Return the (X, Y) coordinate for the center point of the cell that contains the specified text.  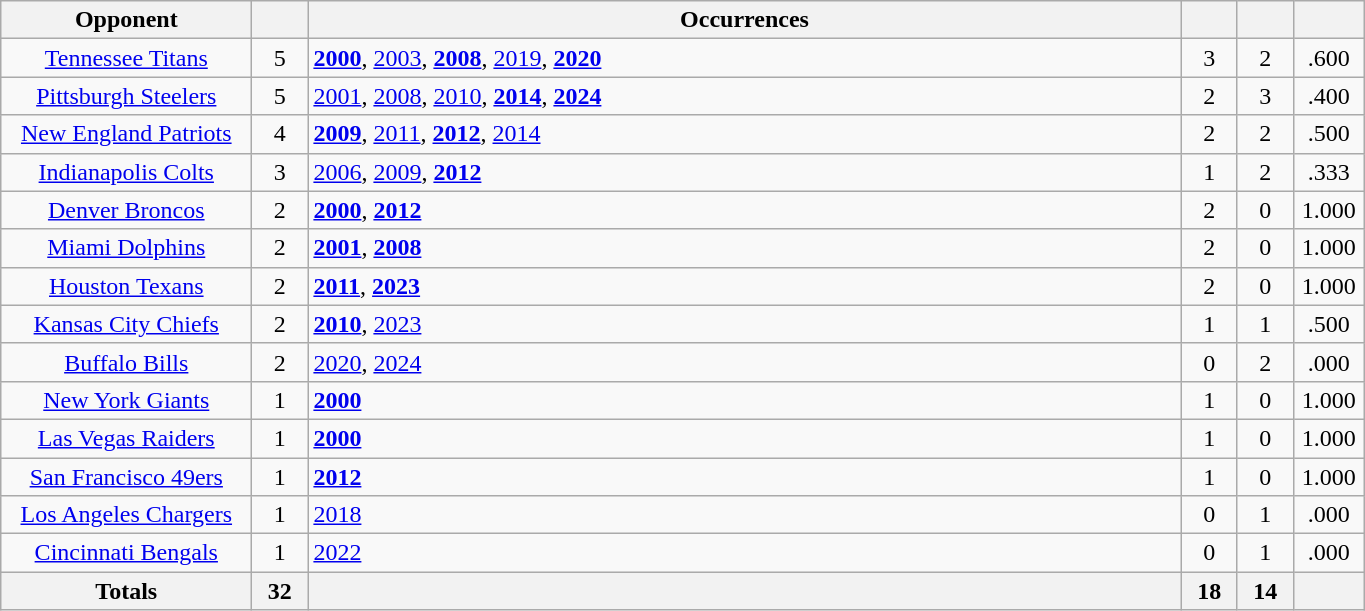
Indianapolis Colts (126, 172)
Opponent (126, 20)
.400 (1328, 96)
Miami Dolphins (126, 248)
2012 (744, 477)
New England Patriots (126, 134)
2009, 2011, 2012, 2014 (744, 134)
2001, 2008, 2010, 2014, 2024 (744, 96)
18 (1209, 591)
.333 (1328, 172)
2011, 2023 (744, 286)
Houston Texans (126, 286)
Kansas City Chiefs (126, 324)
14 (1265, 591)
2001, 2008 (744, 248)
Buffalo Bills (126, 362)
2018 (744, 515)
Pittsburgh Steelers (126, 96)
2020, 2024 (744, 362)
4 (280, 134)
32 (280, 591)
2010, 2023 (744, 324)
.600 (1328, 58)
Los Angeles Chargers (126, 515)
Occurrences (744, 20)
2022 (744, 553)
Tennessee Titans (126, 58)
2000, 2012 (744, 210)
Totals (126, 591)
Las Vegas Raiders (126, 438)
San Francisco 49ers (126, 477)
2006, 2009, 2012 (744, 172)
2000, 2003, 2008, 2019, 2020 (744, 58)
Denver Broncos (126, 210)
Cincinnati Bengals (126, 553)
New York Giants (126, 400)
